Return (X, Y) of the center of cell containing provided text 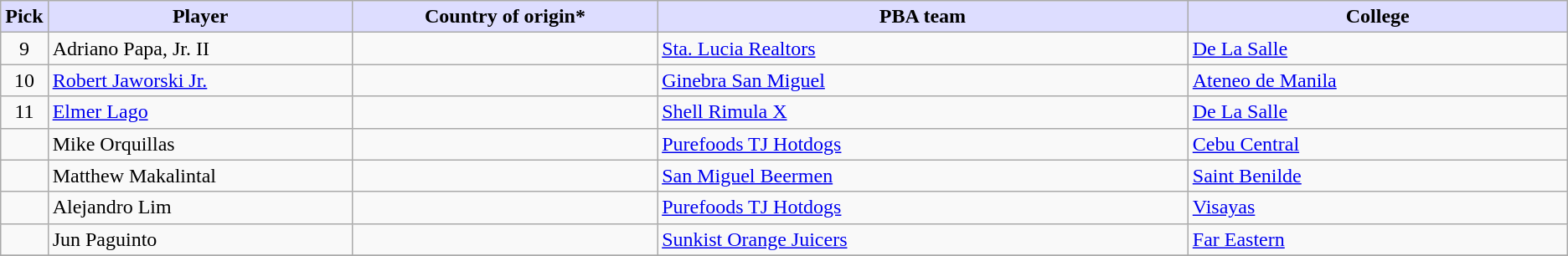
Jun Paguinto (200, 239)
Ginebra San Miguel (923, 80)
Shell Rimula X (923, 112)
Sta. Lucia Realtors (923, 49)
Cebu Central (1377, 144)
College (1377, 17)
Pick (24, 17)
Ateneo de Manila (1377, 80)
Mike Orquillas (200, 144)
Elmer Lago (200, 112)
Player (200, 17)
Matthew Makalintal (200, 176)
10 (24, 80)
9 (24, 49)
Country of origin* (504, 17)
Adriano Papa, Jr. II (200, 49)
Saint Benilde (1377, 176)
San Miguel Beermen (923, 176)
Visayas (1377, 207)
Robert Jaworski Jr. (200, 80)
Sunkist Orange Juicers (923, 239)
11 (24, 112)
Far Eastern (1377, 239)
PBA team (923, 17)
Alejandro Lim (200, 207)
